Find where the given text appears and provide that cell's center as (x, y) coordinate. 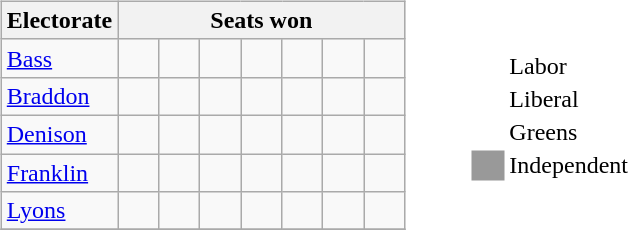
Bass (59, 58)
Braddon (59, 96)
Franklin (59, 173)
Electorate (59, 20)
Seats won (262, 20)
Lyons (59, 211)
Denison (59, 134)
